Scan for the cell matching the given text and deliver its [x, y] coordinate at center. 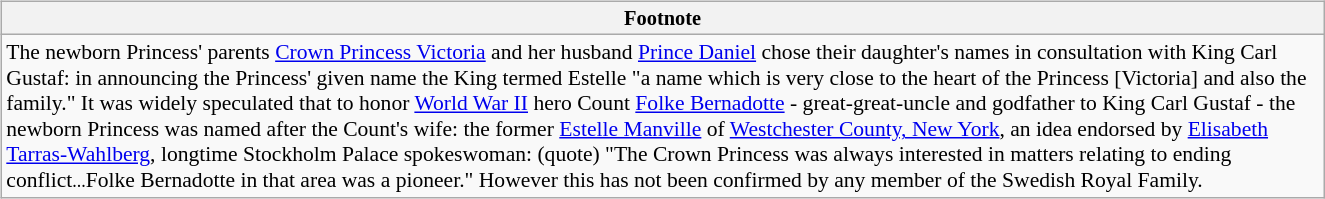
Footnote [662, 18]
